Detect which cell encompasses the target text, then output its (x, y) center coordinate. 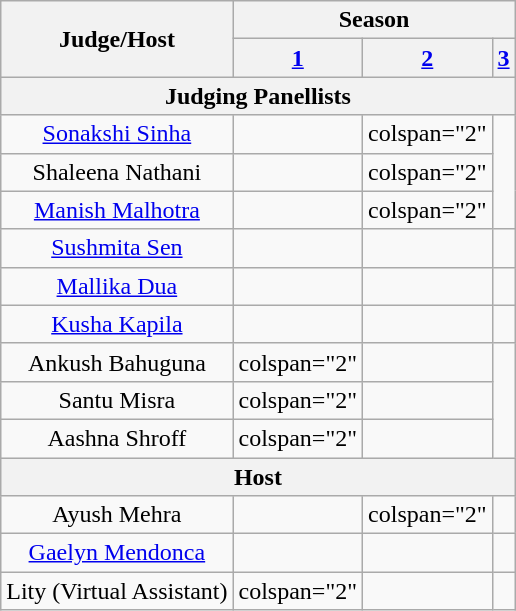
Judge/Host (117, 39)
Season (374, 20)
3 (504, 58)
Sushmita Sen (117, 248)
Lity (Virtual Assistant) (117, 591)
1 (298, 58)
Shaleena Nathani (117, 172)
Manish Malhotra (117, 210)
Mallika Dua (117, 286)
Judging Panellists (258, 96)
Sonakshi Sinha (117, 134)
2 (428, 58)
Host (258, 477)
Aashna Shroff (117, 438)
Ankush Bahuguna (117, 362)
Kusha Kapila (117, 324)
Ayush Mehra (117, 515)
Gaelyn Mendonca (117, 553)
Santu Misra (117, 400)
